From the cell containing the given text, extract its center point as (x, y) coordinate. 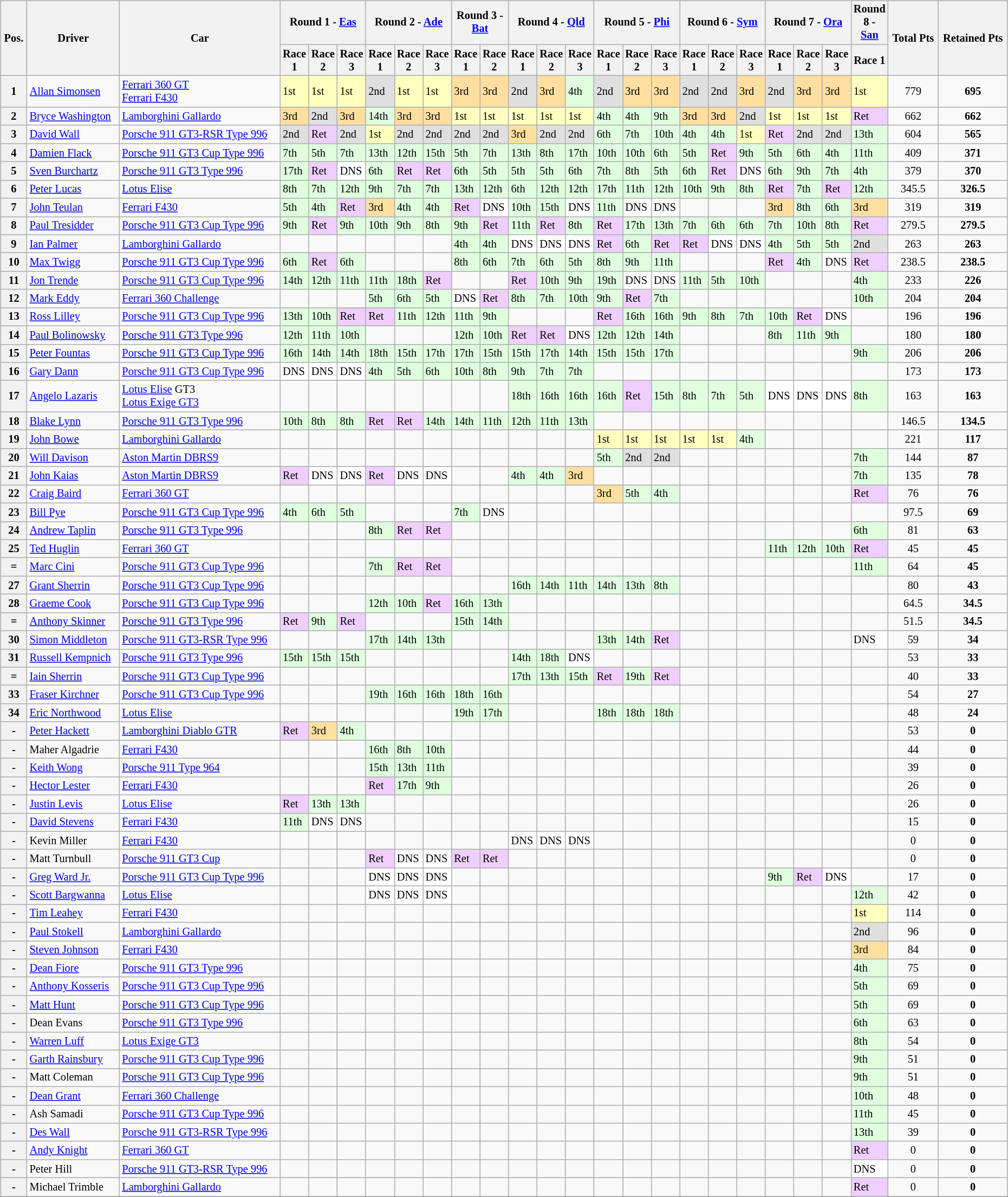
Craig Baird (74, 494)
6 (14, 189)
Peter Hackett (74, 731)
Retained Pts (973, 38)
Total Pts (913, 38)
Steven Johnson (74, 950)
Jon Trende (74, 281)
Porsche 911 GT3 Cup (200, 859)
John Teulan (74, 208)
Angelo Lazaris (74, 396)
31 (14, 658)
Car (200, 38)
565 (973, 134)
Matt Turnbull (74, 859)
Damien Flack (74, 153)
40 (913, 676)
7 (14, 208)
Peter Lucas (74, 189)
Gary Dann (74, 372)
695 (973, 92)
Tim Leahey (74, 914)
146.5 (913, 421)
779 (913, 92)
14 (14, 335)
Michael Trimble (74, 1187)
134.5 (973, 421)
Lotus Exige GT3 (200, 1041)
David Wall (74, 134)
Greg Ward Jr. (74, 877)
59 (913, 640)
Round 6 - Sym (723, 23)
Warren Luff (74, 1041)
42 (913, 895)
Fraser Kirchner (74, 695)
Driver (74, 38)
Will Davison (74, 457)
Dean Evans (74, 1023)
Allan Simonsen (74, 92)
21 (14, 476)
Bill Pye (74, 512)
Iain Sherrin (74, 676)
44 (913, 749)
19 (14, 439)
75 (913, 968)
Round 5 - Phi (637, 23)
23 (14, 512)
370 (973, 171)
43 (973, 585)
87 (973, 457)
Lotus Elise GT3 Lotus Exige GT3 (200, 396)
2 (14, 117)
5 (14, 171)
81 (913, 530)
Mark Eddy (74, 299)
Paul Tresidder (74, 226)
28 (14, 604)
John Kaias (74, 476)
Grant Sherrin (74, 585)
Dean Fiore (74, 968)
Justin Levis (74, 804)
326.5 (973, 189)
Anthony Kosseris (74, 986)
Garth Rainsbury (74, 1059)
Eric Northwood (74, 713)
3 (14, 134)
13 (14, 317)
20 (14, 457)
Max Twigg (74, 262)
Sven Burchartz (74, 171)
135 (913, 476)
117 (973, 439)
Matt Coleman (74, 1078)
4 (14, 153)
379 (913, 171)
Round 4 - Qld (551, 23)
8 (14, 226)
Maher Algadrie (74, 749)
Marc Cini (74, 567)
Graeme Cook (74, 604)
97.5 (913, 512)
409 (913, 153)
Round 1 - Eas (323, 23)
Simon Middleton (74, 640)
96 (913, 931)
Round 8 - San (870, 23)
10 (14, 262)
51.5 (913, 622)
Russell Kempnich (74, 658)
Dean Grant (74, 1096)
22 (14, 494)
1 (14, 92)
David Stevens (74, 823)
371 (973, 153)
Ferrari 360 GT Ferrari F430 (200, 92)
80 (913, 585)
Hector Lester (74, 786)
233 (913, 281)
John Bowe (74, 439)
Paul Stokell (74, 931)
144 (913, 457)
604 (913, 134)
Scott Bargwanna (74, 895)
Peter Fountas (74, 353)
221 (913, 439)
78 (973, 476)
345.5 (913, 189)
Ian Palmer (74, 244)
11 (14, 281)
Porsche 911 Type 964 (200, 768)
Andy Knight (74, 1150)
114 (913, 914)
Des Wall (74, 1133)
Round 2 - Ade (408, 23)
84 (913, 950)
Kevin Miller (74, 840)
Round 7 - Ora (808, 23)
Anthony Skinner (74, 622)
Lamborghini Diablo GTR (200, 731)
Bryce Washington (74, 117)
25 (14, 549)
16 (14, 372)
Paul Bolinowsky (74, 335)
30 (14, 640)
64.5 (913, 604)
64 (913, 567)
Ted Huglin (74, 549)
Blake Lynn (74, 421)
Matt Hunt (74, 1005)
226 (973, 281)
9 (14, 244)
Peter Hill (74, 1169)
Andrew Taplin (74, 530)
Keith Wong (74, 768)
18 (14, 421)
Ross Lilley (74, 317)
Round 3 - Bat (480, 23)
Pos. (14, 38)
12 (14, 299)
Ash Samadi (74, 1114)
